Determine the (X, Y) coordinate at the center of the cell enclosing the given text.  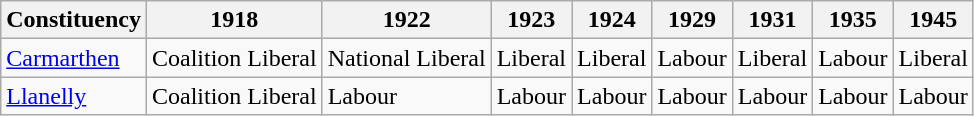
1922 (406, 20)
1931 (772, 20)
National Liberal (406, 58)
1923 (531, 20)
1929 (692, 20)
1924 (612, 20)
1918 (234, 20)
1935 (853, 20)
Llanelly (74, 96)
Carmarthen (74, 58)
Constituency (74, 20)
1945 (933, 20)
